Detect which cell encompasses the target text, then output its [x, y] center coordinate. 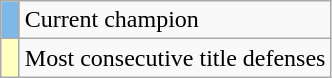
Most consecutive title defenses [175, 58]
Current champion [175, 20]
